Detect which cell encompasses the target text, then output its [X, Y] center coordinate. 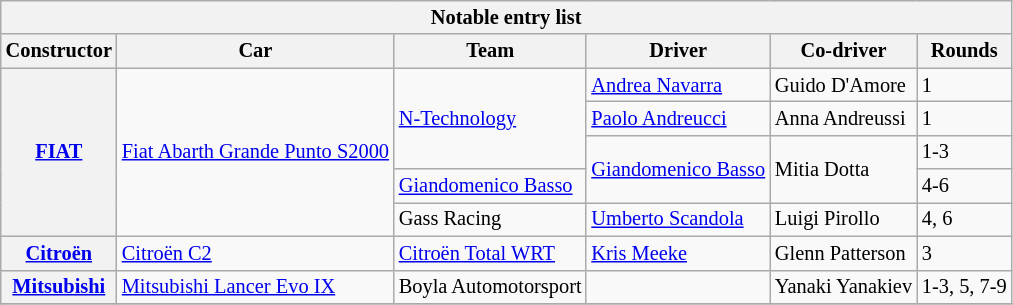
Rounds [964, 51]
Gass Racing [490, 219]
1-3, 5, 7-9 [964, 287]
Boyla Automotorsport [490, 287]
4-6 [964, 186]
Umberto Scandola [678, 219]
Driver [678, 51]
Citroën Total WRT [490, 253]
Yanaki Yanakiev [844, 287]
Anna Andreussi [844, 118]
Team [490, 51]
FIAT [59, 152]
Glenn Patterson [844, 253]
Co-driver [844, 51]
3 [964, 253]
Guido D'Amore [844, 85]
Citroën C2 [256, 253]
Kris Meeke [678, 253]
N-Technology [490, 118]
Car [256, 51]
Constructor [59, 51]
4, 6 [964, 219]
Paolo Andreucci [678, 118]
Mitia Dotta [844, 168]
Mitsubishi [59, 287]
Luigi Pirollo [844, 219]
Notable entry list [506, 17]
Citroën [59, 253]
1-3 [964, 152]
Fiat Abarth Grande Punto S2000 [256, 152]
Andrea Navarra [678, 85]
Mitsubishi Lancer Evo IX [256, 287]
